Scan for the cell matching the given text and deliver its [X, Y] coordinate at center. 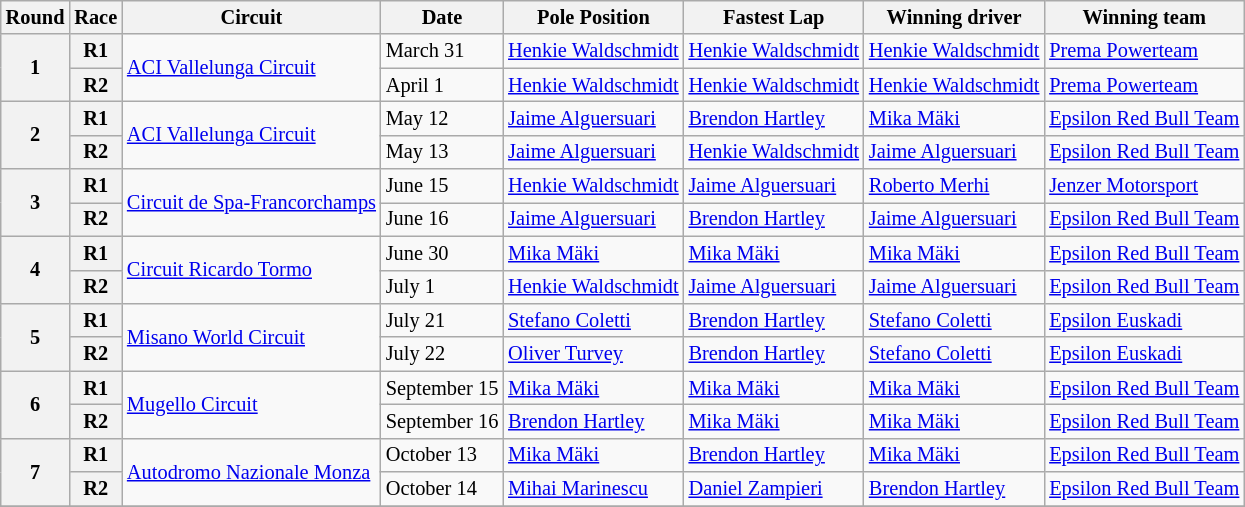
Winning team [1144, 17]
Winning driver [954, 17]
September 15 [442, 388]
6 [36, 404]
March 31 [442, 51]
Pole Position [593, 17]
Round [36, 17]
Jenzer Motorsport [1144, 186]
3 [36, 202]
7 [36, 472]
July 21 [442, 320]
May 13 [442, 152]
1 [36, 68]
October 14 [442, 489]
Autodromo Nazionale Monza [252, 472]
2 [36, 134]
September 16 [442, 421]
June 15 [442, 186]
Daniel Zampieri [774, 489]
July 1 [442, 287]
May 12 [442, 118]
Mugello Circuit [252, 404]
Roberto Merhi [954, 186]
Fastest Lap [774, 17]
Circuit [252, 17]
5 [36, 336]
Circuit Ricardo Tormo [252, 270]
Race [96, 17]
April 1 [442, 85]
June 30 [442, 253]
June 16 [442, 219]
Oliver Turvey [593, 354]
Mihai Marinescu [593, 489]
Circuit de Spa-Francorchamps [252, 202]
Date [442, 17]
4 [36, 270]
Misano World Circuit [252, 336]
October 13 [442, 455]
July 22 [442, 354]
